Search for the cell housing the specified text and yield its (X, Y) center coordinate. 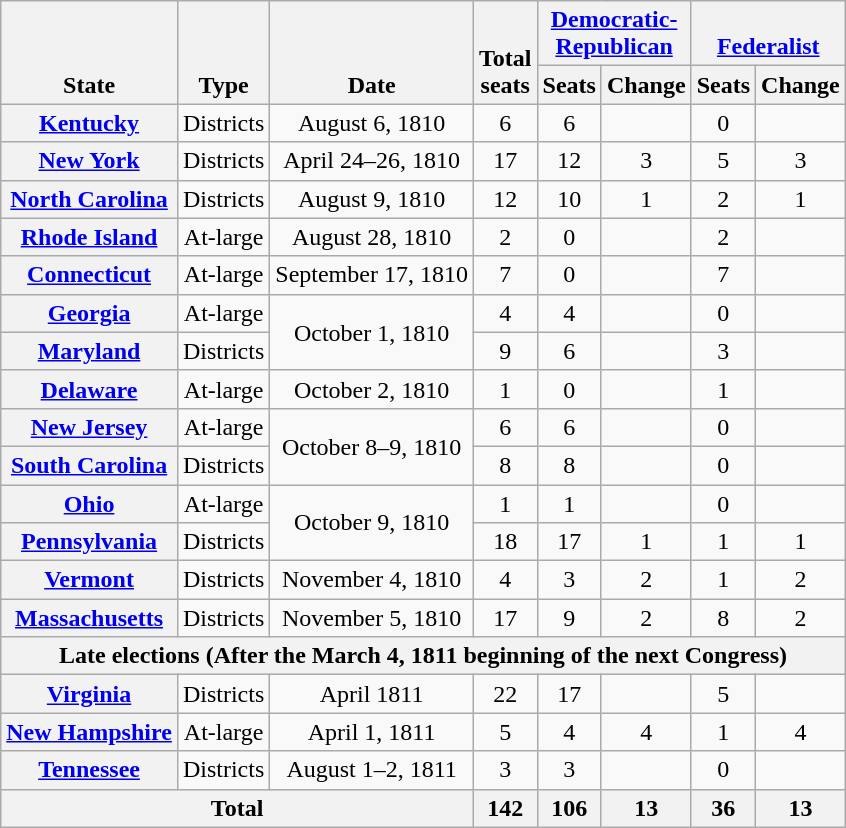
18 (505, 542)
August 9, 1810 (372, 199)
September 17, 1810 (372, 275)
South Carolina (90, 465)
Maryland (90, 351)
April 1, 1811 (372, 732)
New Jersey (90, 427)
Tennessee (90, 770)
August 28, 1810 (372, 237)
Pennsylvania (90, 542)
22 (505, 694)
Massachusetts (90, 618)
Rhode Island (90, 237)
April 1811 (372, 694)
November 5, 1810 (372, 618)
April 24–26, 1810 (372, 161)
106 (569, 808)
Democratic-Republican (614, 34)
October 1, 1810 (372, 332)
36 (723, 808)
October 9, 1810 (372, 522)
New York (90, 161)
Type (223, 52)
North Carolina (90, 199)
Total (238, 808)
10 (569, 199)
November 4, 1810 (372, 580)
August 6, 1810 (372, 123)
October 8–9, 1810 (372, 446)
Federalist (768, 34)
Virginia (90, 694)
Totalseats (505, 52)
Connecticut (90, 275)
Delaware (90, 389)
Kentucky (90, 123)
Georgia (90, 313)
August 1–2, 1811 (372, 770)
Date (372, 52)
New Hampshire (90, 732)
Late elections (After the March 4, 1811 beginning of the next Congress) (424, 656)
October 2, 1810 (372, 389)
Ohio (90, 503)
State (90, 52)
Vermont (90, 580)
142 (505, 808)
